Detect which cell encompasses the target text, then output its (x, y) center coordinate. 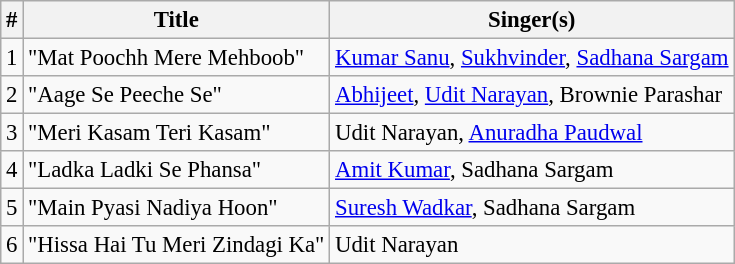
3 (12, 133)
Udit Narayan (532, 245)
"Ladka Ladki Se Phansa" (176, 170)
5 (12, 208)
# (12, 20)
2 (12, 95)
Amit Kumar, Sadhana Sargam (532, 170)
"Meri Kasam Teri Kasam" (176, 133)
Suresh Wadkar, Sadhana Sargam (532, 208)
Kumar Sanu, Sukhvinder, Sadhana Sargam (532, 58)
1 (12, 58)
"Aage Se Peeche Se" (176, 95)
"Mat Poochh Mere Mehboob" (176, 58)
Singer(s) (532, 20)
Title (176, 20)
6 (12, 245)
"Hissa Hai Tu Meri Zindagi Ka" (176, 245)
Abhijeet, Udit Narayan, Brownie Parashar (532, 95)
"Main Pyasi Nadiya Hoon" (176, 208)
4 (12, 170)
Udit Narayan, Anuradha Paudwal (532, 133)
